Return (X, Y) of the center of cell containing provided text 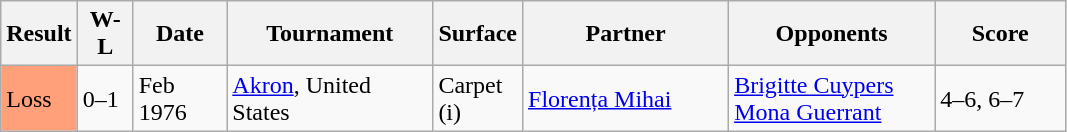
W-L (105, 34)
Partner (626, 34)
Brigitte Cuypers Mona Guerrant (832, 98)
0–1 (105, 98)
Akron, United States (330, 98)
Surface (478, 34)
Carpet (i) (478, 98)
Opponents (832, 34)
Result (39, 34)
Date (180, 34)
4–6, 6–7 (1000, 98)
Loss (39, 98)
Tournament (330, 34)
Feb 1976 (180, 98)
Score (1000, 34)
Florența Mihai (626, 98)
